Find where the given text appears and provide that cell's center as (X, Y) coordinate. 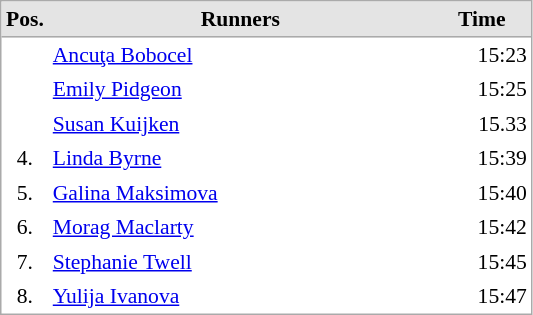
Linda Byrne (240, 158)
15:25 (482, 89)
Yulija Ivanova (240, 296)
Time (482, 20)
Ancuţa Bobocel (240, 55)
4. (26, 158)
15:40 (482, 193)
7. (26, 261)
5. (26, 193)
6. (26, 227)
15:47 (482, 296)
15.33 (482, 123)
Runners (240, 20)
15:23 (482, 55)
Morag Maclarty (240, 227)
15:42 (482, 227)
Galina Maksimova (240, 193)
Susan Kuijken (240, 123)
Stephanie Twell (240, 261)
15:39 (482, 158)
Pos. (26, 20)
Emily Pidgeon (240, 89)
8. (26, 296)
15:45 (482, 261)
